Output the (X, Y) coordinate of the center of the cell containing the given text.  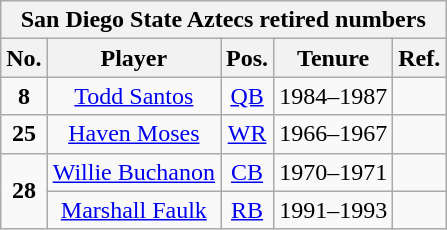
WR (248, 134)
8 (24, 96)
28 (24, 191)
1991–1993 (334, 210)
CB (248, 172)
Tenure (334, 58)
1970–1971 (334, 172)
Pos. (248, 58)
Haven Moses (134, 134)
Player (134, 58)
San Diego State Aztecs retired numbers (224, 20)
QB (248, 96)
Todd Santos (134, 96)
Marshall Faulk (134, 210)
Willie Buchanon (134, 172)
Ref. (420, 58)
No. (24, 58)
1984–1987 (334, 96)
1966–1967 (334, 134)
25 (24, 134)
RB (248, 210)
